For the text-containing cell, return its midpoint in [x, y] coordinate format. 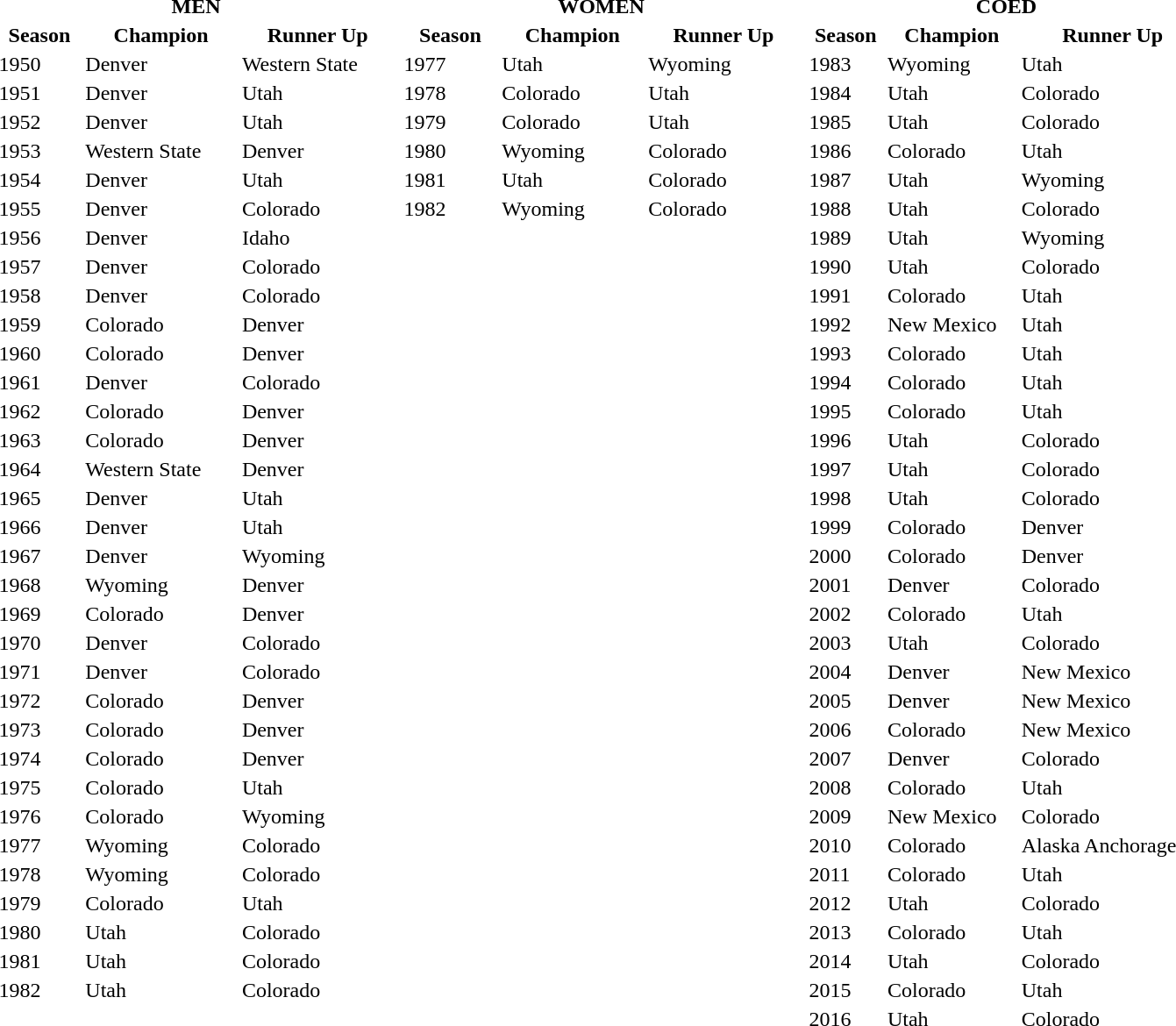
1982 [451, 209]
2015 [845, 990]
2011 [845, 874]
1981 [451, 180]
2002 [845, 614]
Idaho [317, 238]
2003 [845, 643]
1994 [845, 382]
1995 [845, 411]
1991 [845, 296]
1999 [845, 527]
2013 [845, 932]
2004 [845, 672]
1979 [451, 122]
1989 [845, 238]
1977 [451, 64]
2010 [845, 845]
1978 [451, 93]
1985 [845, 122]
2001 [845, 585]
2007 [845, 759]
1997 [845, 469]
1988 [845, 209]
1992 [845, 324]
1986 [845, 151]
2000 [845, 556]
1996 [845, 440]
2006 [845, 730]
2012 [845, 903]
1984 [845, 93]
2008 [845, 787]
2005 [845, 701]
1993 [845, 353]
1998 [845, 498]
2009 [845, 816]
1983 [845, 64]
1980 [451, 151]
1987 [845, 180]
2014 [845, 961]
1990 [845, 267]
